Provide the (X, Y) coordinate of the cell's center where the given text is located.  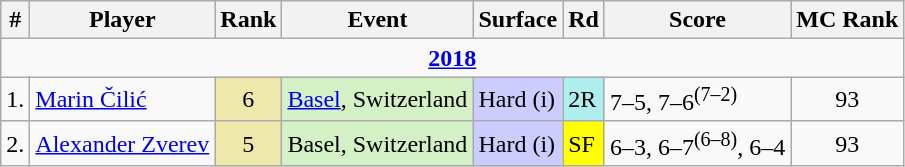
6–3, 6–7(6–8), 6–4 (697, 144)
Rd (584, 20)
SF (584, 144)
6 (248, 100)
Rank (248, 20)
2018 (452, 58)
2R (584, 100)
Event (378, 20)
Score (697, 20)
Marin Čilić (122, 100)
# (16, 20)
1. (16, 100)
Alexander Zverev (122, 144)
MC Rank (848, 20)
2. (16, 144)
Player (122, 20)
5 (248, 144)
Surface (518, 20)
7–5, 7–6(7–2) (697, 100)
